Search for the cell housing the specified text and yield its [X, Y] center coordinate. 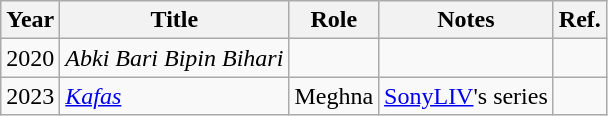
SonyLIV's series [466, 96]
Meghna [334, 96]
Year [30, 20]
Notes [466, 20]
2020 [30, 58]
Kafas [174, 96]
Role [334, 20]
Title [174, 20]
Abki Bari Bipin Bihari [174, 58]
Ref. [580, 20]
2023 [30, 96]
